Extract the [X, Y] coordinate from the center of the cell holding the provided text.  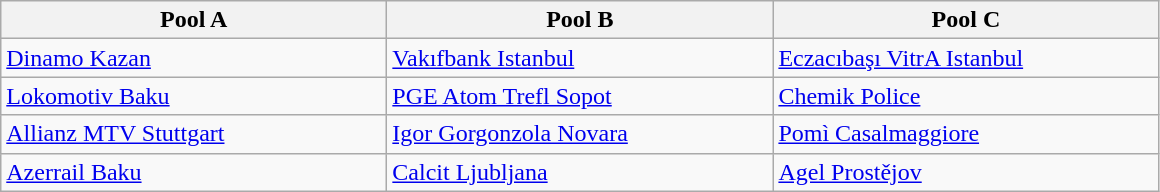
PGE Atom Trefl Sopot [580, 96]
Eczacıbaşı VitrA Istanbul [966, 58]
Agel Prostějov [966, 172]
Pool C [966, 20]
Pool A [194, 20]
Lokomotiv Baku [194, 96]
Pomì Casalmaggiore [966, 134]
Allianz MTV Stuttgart [194, 134]
Chemik Police [966, 96]
Azerrail Baku [194, 172]
Pool B [580, 20]
Vakıfbank Istanbul [580, 58]
Igor Gorgonzola Novara [580, 134]
Dinamo Kazan [194, 58]
Calcit Ljubljana [580, 172]
